Provide the (X, Y) coordinate of the cell's center where the given text is located.  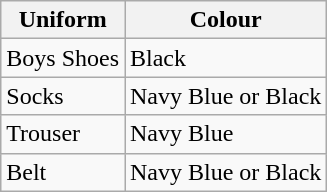
Uniform (63, 20)
Socks (63, 96)
Navy Blue (225, 134)
Trouser (63, 134)
Colour (225, 20)
Boys Shoes (63, 58)
Black (225, 58)
Belt (63, 172)
